Return (x, y) of the center of cell containing provided text 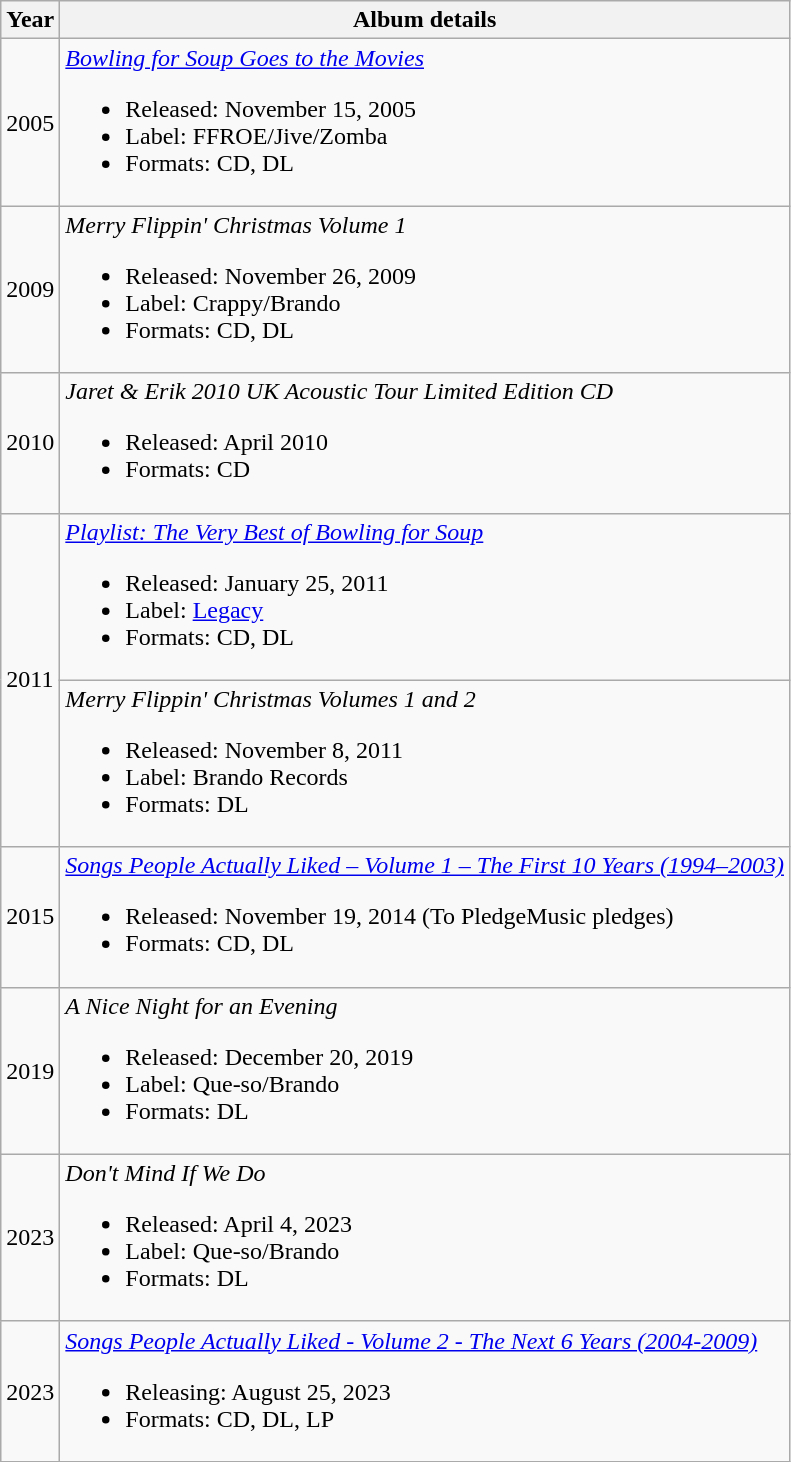
Don't Mind If We Do Released: April 4, 2023Label: Que-so/BrandoFormats: DL (425, 1238)
2005 (30, 122)
Playlist: The Very Best of Bowling for SoupReleased: January 25, 2011Label: LegacyFormats: CD, DL (425, 596)
2009 (30, 290)
A Nice Night for an EveningReleased: December 20, 2019Label: Que-so/BrandoFormats: DL (425, 1070)
Merry Flippin' Christmas Volume 1 Released: November 26, 2009Label: Crappy/BrandoFormats: CD, DL (425, 290)
2019 (30, 1070)
Merry Flippin' Christmas Volumes 1 and 2 Released: November 8, 2011Label: Brando RecordsFormats: DL (425, 764)
Songs People Actually Liked - Volume 2 - The Next 6 Years (2004-2009)Releasing: August 25, 2023Formats: CD, DL, LP (425, 1391)
2015 (30, 917)
Jaret & Erik 2010 UK Acoustic Tour Limited Edition CD Released: April 2010Formats: CD (425, 443)
Year (30, 20)
Bowling for Soup Goes to the Movies Released: November 15, 2005Label: FFROE/Jive/ZombaFormats: CD, DL (425, 122)
Album details (425, 20)
2011 (30, 680)
2010 (30, 443)
Songs People Actually Liked – Volume 1 – The First 10 Years (1994–2003)Released: November 19, 2014 (To PledgeMusic pledges)Formats: CD, DL (425, 917)
